Detect which cell encompasses the target text, then output its [X, Y] center coordinate. 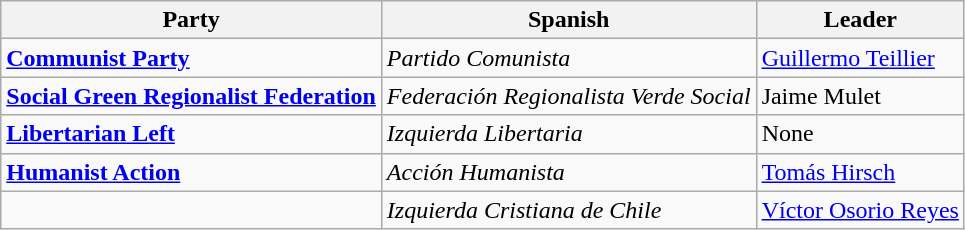
Libertarian Left [192, 134]
Izquierda Libertaria [568, 134]
Social Green Regionalist Federation [192, 96]
Izquierda Cristiana de Chile [568, 210]
Communist Party [192, 58]
Humanist Action [192, 172]
Federación Regionalista Verde Social [568, 96]
Jaime Mulet [860, 96]
Spanish [568, 20]
None [860, 134]
Guillermo Teillier [860, 58]
Víctor Osorio Reyes [860, 210]
Leader [860, 20]
Partido Comunista [568, 58]
Acción Humanista [568, 172]
Party [192, 20]
Tomás Hirsch [860, 172]
